Extract the [x, y] coordinate from the center of the cell holding the provided text.  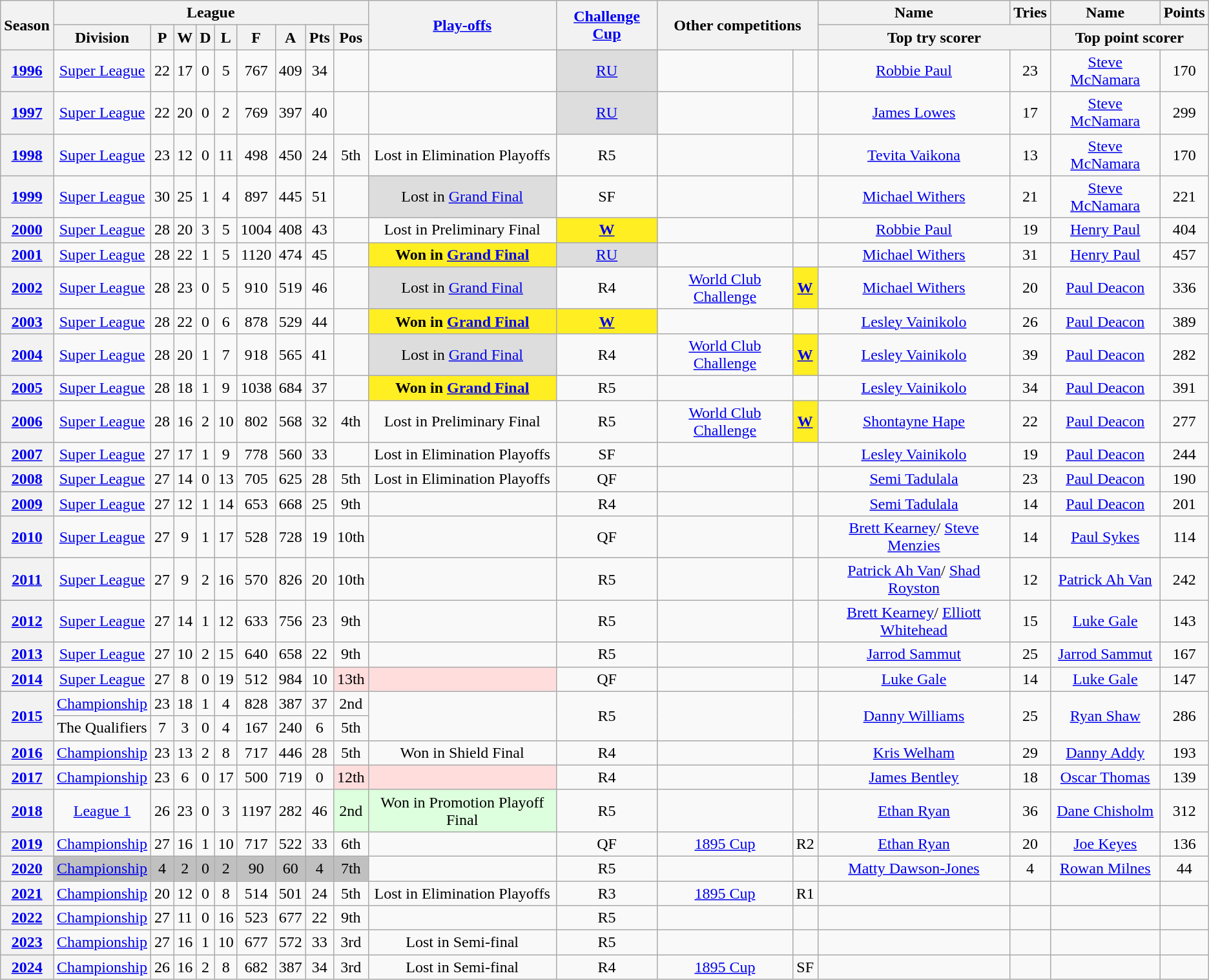
31 [1031, 255]
445 [291, 196]
2008 [27, 479]
242 [1184, 579]
397 [291, 112]
625 [291, 479]
Season [27, 25]
R3 [607, 893]
2020 [27, 868]
446 [291, 753]
528 [256, 537]
Top try scorer [934, 37]
1998 [27, 155]
633 [256, 621]
Matty Dawson-Jones [914, 868]
R2 [805, 844]
193 [1184, 753]
719 [291, 777]
767 [256, 71]
565 [291, 354]
2002 [27, 288]
Oscar Thomas [1105, 777]
2005 [27, 388]
2018 [27, 810]
336 [1184, 288]
653 [256, 504]
12th [351, 777]
32 [319, 421]
2021 [27, 893]
474 [291, 255]
404 [1184, 230]
Danny Addy [1105, 753]
Brett Kearney/ Steve Menzies [914, 537]
312 [1184, 810]
Tevita Vaikona [914, 155]
190 [1184, 479]
Play-offs [462, 25]
918 [256, 354]
244 [1184, 455]
2007 [27, 455]
519 [291, 288]
Pos [351, 37]
114 [1184, 537]
30 [163, 196]
Division [102, 37]
Danny Williams [914, 716]
6th [351, 844]
Patrick Ah Van [1105, 579]
682 [256, 967]
769 [256, 112]
802 [256, 421]
Rowan Milnes [1105, 868]
F [256, 37]
40 [319, 112]
90 [256, 868]
897 [256, 196]
1004 [256, 230]
League [211, 13]
2013 [27, 654]
7th [351, 868]
391 [1184, 388]
501 [291, 893]
A [291, 37]
1120 [256, 255]
568 [291, 421]
147 [1184, 679]
Kris Welham [914, 753]
658 [291, 654]
221 [1184, 196]
13th [351, 679]
136 [1184, 844]
2015 [27, 716]
668 [291, 504]
389 [1184, 321]
R1 [805, 893]
560 [291, 455]
514 [256, 893]
Won in Promotion Playoff Final [462, 810]
2006 [27, 421]
Ryan Shaw [1105, 716]
143 [1184, 621]
139 [1184, 777]
299 [1184, 112]
728 [291, 537]
828 [256, 704]
Pts [319, 37]
The Qualifiers [102, 728]
29 [1031, 753]
1038 [256, 388]
1997 [27, 112]
43 [319, 230]
2023 [27, 943]
39 [1031, 354]
409 [291, 71]
Top point scorer [1129, 37]
Points [1184, 13]
2009 [27, 504]
60 [291, 868]
756 [291, 621]
522 [291, 844]
36 [1031, 810]
1999 [27, 196]
1996 [27, 71]
2012 [27, 621]
51 [319, 196]
286 [1184, 716]
201 [1184, 504]
Won in Shield Final [462, 753]
Joe Keyes [1105, 844]
684 [291, 388]
705 [256, 479]
878 [256, 321]
1197 [256, 810]
2011 [27, 579]
2000 [27, 230]
Other competitions [738, 25]
2010 [27, 537]
2019 [27, 844]
Shontayne Hape [914, 421]
45 [319, 255]
277 [1184, 421]
League 1 [102, 810]
457 [1184, 255]
529 [291, 321]
2014 [27, 679]
2022 [27, 918]
498 [256, 155]
2003 [27, 321]
2017 [27, 777]
James Lowes [914, 112]
570 [256, 579]
500 [256, 777]
James Bentley [914, 777]
2001 [27, 255]
2016 [27, 753]
2024 [27, 967]
Challenge Cup [607, 25]
L [226, 37]
4th [351, 421]
640 [256, 654]
P [163, 37]
Tries [1031, 13]
984 [291, 679]
2004 [27, 354]
21 [1031, 196]
910 [256, 288]
Patrick Ah Van/ Shad Royston [914, 579]
523 [256, 918]
240 [291, 728]
408 [291, 230]
41 [319, 354]
Brett Kearney/ Elliott Whitehead [914, 621]
Dane Chisholm [1105, 810]
450 [291, 155]
Paul Sykes [1105, 537]
512 [256, 679]
826 [291, 579]
572 [291, 943]
778 [256, 455]
D [205, 37]
